Scan for the cell matching the given text and deliver its (X, Y) coordinate at center. 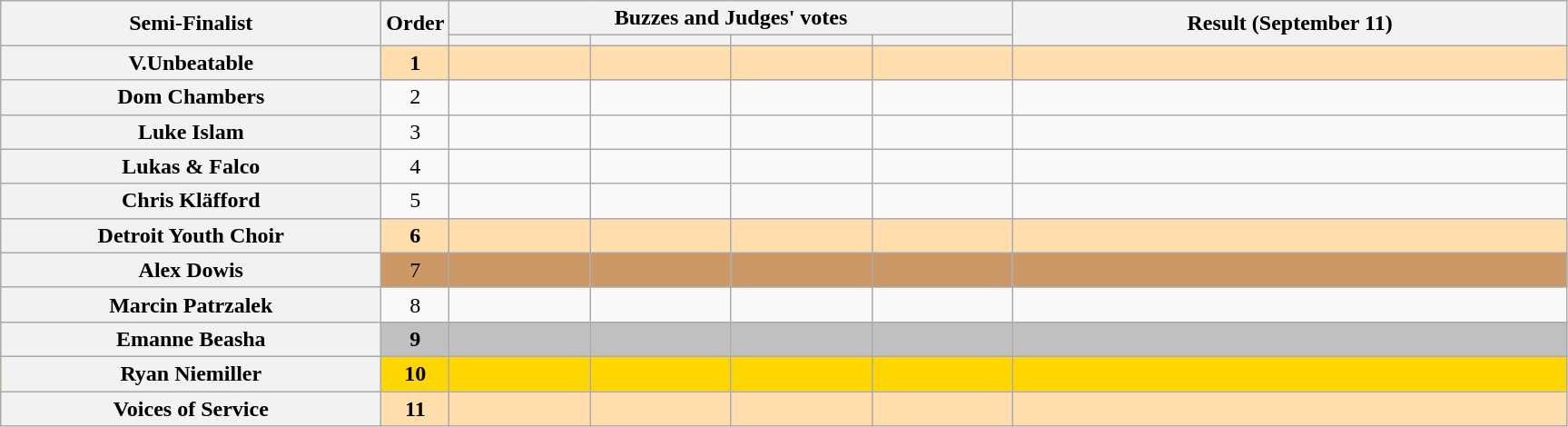
Voices of Service (191, 408)
Detroit Youth Choir (191, 235)
11 (416, 408)
Semi-Finalist (191, 24)
3 (416, 132)
7 (416, 270)
Marcin Patrzalek (191, 304)
6 (416, 235)
Emanne Beasha (191, 339)
Result (September 11) (1289, 24)
2 (416, 97)
9 (416, 339)
10 (416, 373)
8 (416, 304)
1 (416, 63)
5 (416, 201)
Luke Islam (191, 132)
4 (416, 166)
Order (416, 24)
Buzzes and Judges' votes (731, 18)
Ryan Niemiller (191, 373)
Dom Chambers (191, 97)
V.Unbeatable (191, 63)
Chris Kläfford (191, 201)
Lukas & Falco (191, 166)
Alex Dowis (191, 270)
